Scan for the cell matching the given text and deliver its (x, y) coordinate at center. 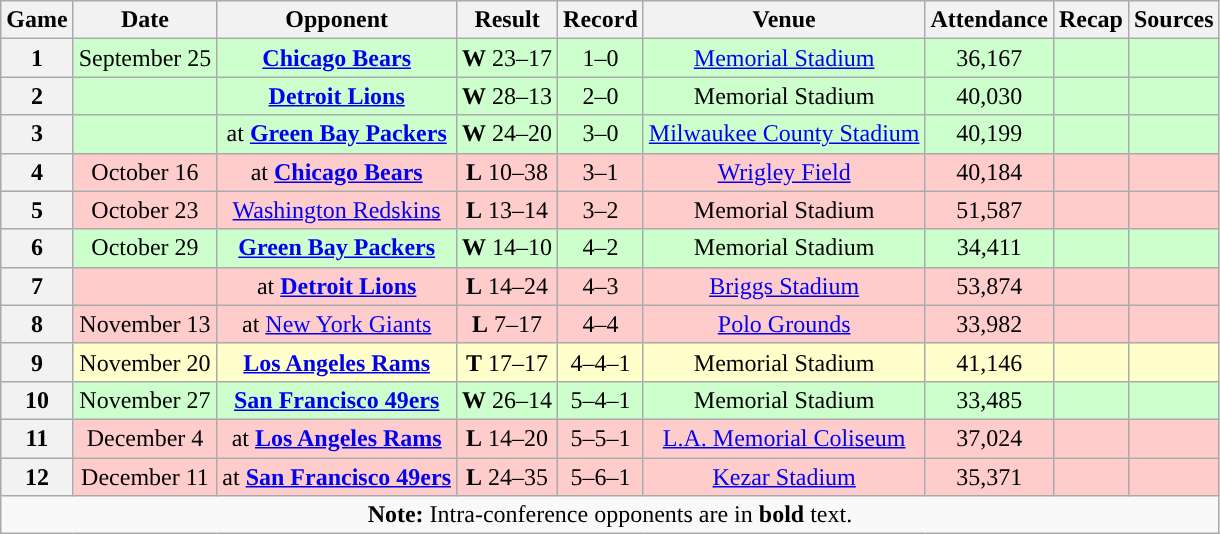
at Green Bay Packers (337, 134)
7 (37, 286)
L 14–20 (508, 438)
L 7–17 (508, 324)
36,167 (989, 58)
September 25 (145, 58)
1–0 (601, 58)
2–0 (601, 96)
Sources (1174, 20)
Venue (784, 20)
2 (37, 96)
4–2 (601, 248)
Green Bay Packers (337, 248)
November 27 (145, 400)
Attendance (989, 20)
Date (145, 20)
4 (37, 172)
Kezar Stadium (784, 477)
37,024 (989, 438)
41,146 (989, 362)
8 (37, 324)
3–2 (601, 210)
L 14–24 (508, 286)
40,184 (989, 172)
November 20 (145, 362)
L 10–38 (508, 172)
51,587 (989, 210)
11 (37, 438)
1 (37, 58)
at Detroit Lions (337, 286)
W 28–13 (508, 96)
December 11 (145, 477)
3–0 (601, 134)
Detroit Lions (337, 96)
Result (508, 20)
4–4 (601, 324)
December 4 (145, 438)
San Francisco 49ers (337, 400)
Recap (1090, 20)
Note: Intra-conference opponents are in bold text. (610, 515)
40,030 (989, 96)
Wrigley Field (784, 172)
at Los Angeles Rams (337, 438)
6 (37, 248)
Los Angeles Rams (337, 362)
10 (37, 400)
L.A. Memorial Coliseum (784, 438)
33,982 (989, 324)
W 26–14 (508, 400)
5–4–1 (601, 400)
5 (37, 210)
W 14–10 (508, 248)
3–1 (601, 172)
34,411 (989, 248)
L 13–14 (508, 210)
at San Francisco 49ers (337, 477)
5–6–1 (601, 477)
at Chicago Bears (337, 172)
Game (37, 20)
Briggs Stadium (784, 286)
October 23 (145, 210)
October 16 (145, 172)
9 (37, 362)
W 24–20 (508, 134)
at New York Giants (337, 324)
Milwaukee County Stadium (784, 134)
T 17–17 (508, 362)
4–3 (601, 286)
3 (37, 134)
Washington Redskins (337, 210)
33,485 (989, 400)
W 23–17 (508, 58)
4–4–1 (601, 362)
12 (37, 477)
Polo Grounds (784, 324)
40,199 (989, 134)
L 24–35 (508, 477)
Opponent (337, 20)
November 13 (145, 324)
53,874 (989, 286)
Chicago Bears (337, 58)
October 29 (145, 248)
35,371 (989, 477)
5–5–1 (601, 438)
Record (601, 20)
